For the text-containing cell, return its midpoint in (X, Y) coordinate format. 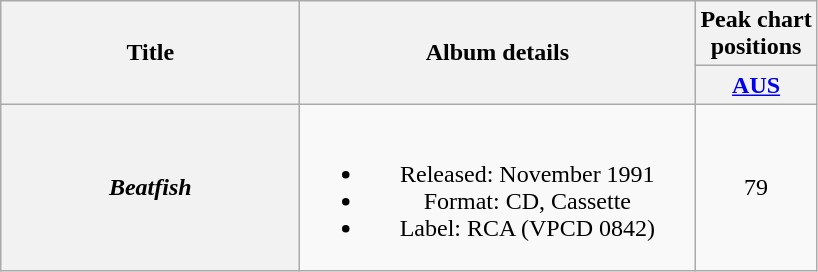
Title (150, 52)
79 (756, 188)
AUS (756, 85)
Peak chartpositions (756, 34)
Album details (498, 52)
Released: November 1991Format: CD, CassetteLabel: RCA (VPCD 0842) (498, 188)
Beatfish (150, 188)
